Return (x, y) of the center of cell containing provided text 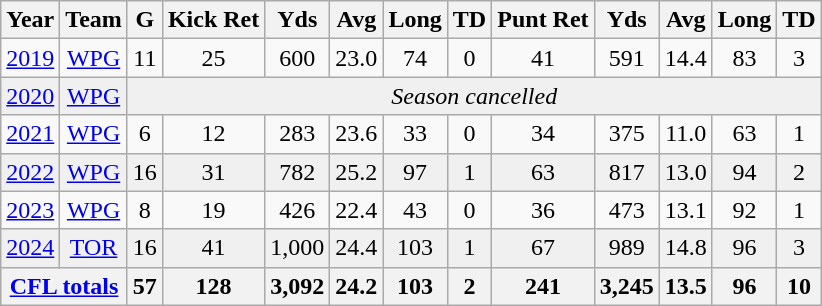
57 (144, 286)
92 (744, 210)
14.8 (686, 248)
33 (415, 134)
23.6 (356, 134)
TOR (94, 248)
Kick Ret (213, 20)
8 (144, 210)
817 (626, 172)
23.0 (356, 58)
241 (543, 286)
2024 (30, 248)
97 (415, 172)
24.4 (356, 248)
67 (543, 248)
13.5 (686, 286)
Year (30, 20)
600 (298, 58)
473 (626, 210)
G (144, 20)
43 (415, 210)
24.2 (356, 286)
25 (213, 58)
Team (94, 20)
22.4 (356, 210)
CFL totals (64, 286)
6 (144, 134)
34 (543, 134)
591 (626, 58)
25.2 (356, 172)
3,245 (626, 286)
283 (298, 134)
36 (543, 210)
83 (744, 58)
94 (744, 172)
782 (298, 172)
31 (213, 172)
11 (144, 58)
128 (213, 286)
13.0 (686, 172)
2022 (30, 172)
2019 (30, 58)
989 (626, 248)
11.0 (686, 134)
2021 (30, 134)
Punt Ret (543, 20)
426 (298, 210)
2023 (30, 210)
2020 (30, 96)
3,092 (298, 286)
74 (415, 58)
12 (213, 134)
375 (626, 134)
19 (213, 210)
10 (799, 286)
Season cancelled (474, 96)
13.1 (686, 210)
1,000 (298, 248)
14.4 (686, 58)
